Determine the [X, Y] coordinate at the center of the cell enclosing the given text.  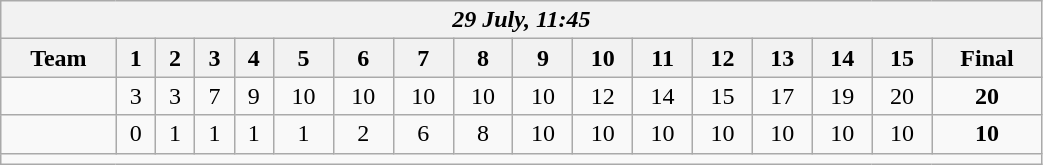
0 [136, 134]
13 [782, 58]
Team [58, 58]
17 [782, 96]
5 [304, 58]
4 [254, 58]
11 [663, 58]
19 [842, 96]
29 July, 11:45 [522, 20]
Final [987, 58]
